Return the [X, Y] coordinate for the center point of the cell that contains the specified text.  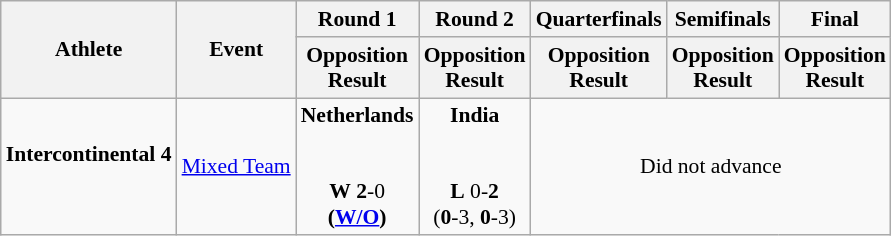
Semifinals [723, 19]
Netherlands W 2-0 (W/O) [358, 167]
Mixed Team [236, 167]
Round 2 [475, 19]
Intercontinental 4 [89, 167]
Final [835, 19]
Athlete [89, 50]
Round 1 [358, 19]
Event [236, 50]
Did not advance [711, 167]
Quarterfinals [599, 19]
India L 0-2 (0-3, 0-3) [475, 167]
